Find where the given text appears and provide that cell's center as (x, y) coordinate. 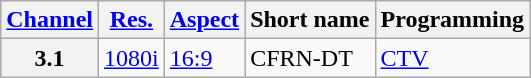
Short name (310, 20)
3.1 (50, 58)
Aspect (204, 20)
CTV (452, 58)
CFRN-DT (310, 58)
16:9 (204, 58)
Res. (132, 20)
Channel (50, 20)
Programming (452, 20)
1080i (132, 58)
